From the cell containing the given text, extract its center point as [X, Y] coordinate. 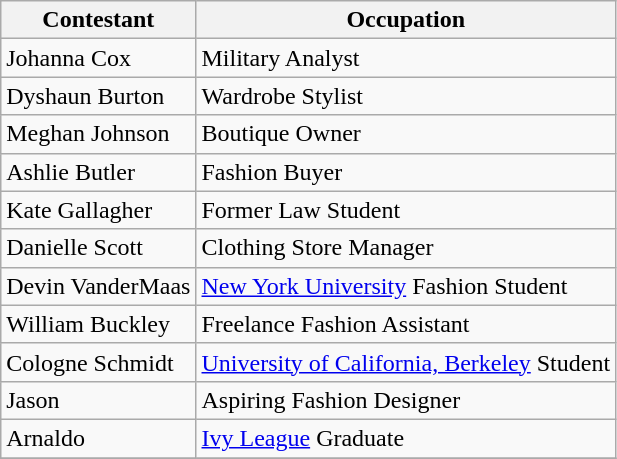
New York University Fashion Student [406, 286]
Former Law Student [406, 210]
Meghan Johnson [98, 134]
Boutique Owner [406, 134]
Ashlie Butler [98, 172]
Aspiring Fashion Designer [406, 400]
Wardrobe Stylist [406, 96]
Clothing Store Manager [406, 248]
Johanna Cox [98, 58]
Dyshaun Burton [98, 96]
Danielle Scott [98, 248]
Ivy League Graduate [406, 438]
Devin VanderMaas [98, 286]
Cologne Schmidt [98, 362]
Fashion Buyer [406, 172]
Kate Gallagher [98, 210]
Occupation [406, 20]
Contestant [98, 20]
Freelance Fashion Assistant [406, 324]
University of California, Berkeley Student [406, 362]
Arnaldo [98, 438]
Jason [98, 400]
Military Analyst [406, 58]
William Buckley [98, 324]
